Extract the (x, y) coordinate from the center of the cell holding the provided text.  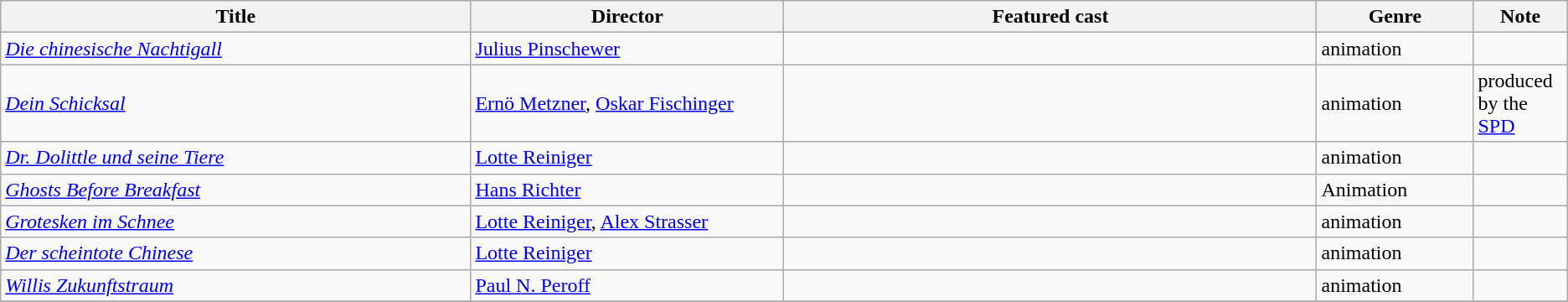
Ghosts Before Breakfast (236, 190)
Ernö Metzner, Oskar Fischinger (627, 103)
Die chinesische Nachtigall (236, 49)
Der scheintote Chinese (236, 253)
Featured cast (1050, 17)
Grotesken im Schnee (236, 221)
Title (236, 17)
Lotte Reiniger, Alex Strasser (627, 221)
Hans Richter (627, 190)
Willis Zukunftstraum (236, 285)
Animation (1395, 190)
Dein Schicksal (236, 103)
Note (1520, 17)
produced by the SPD (1520, 103)
Paul N. Peroff (627, 285)
Dr. Dolittle und seine Tiere (236, 158)
Genre (1395, 17)
Director (627, 17)
Julius Pinschewer (627, 49)
